Pinpoint the cell where the given text exists, returning its [X, Y] midpoint coordinate. 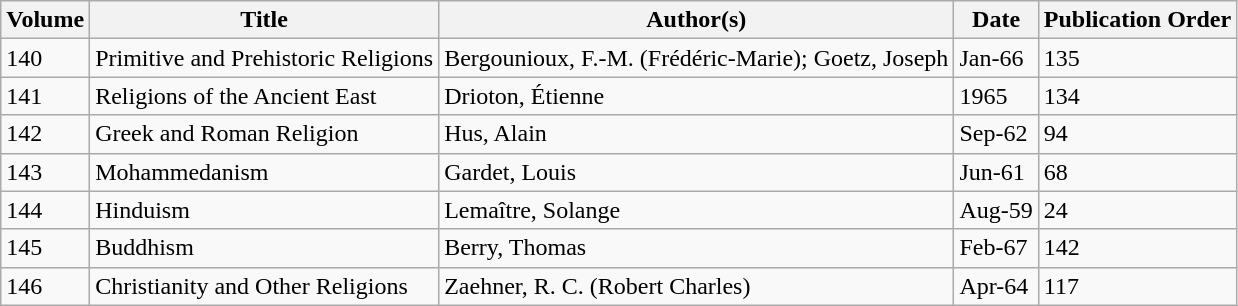
Volume [46, 20]
Hinduism [264, 210]
Drioton, Étienne [696, 96]
134 [1137, 96]
Feb-67 [996, 248]
Aug-59 [996, 210]
24 [1137, 210]
Bergounioux, F.-M. (Frédéric-Marie); Goetz, Joseph [696, 58]
141 [46, 96]
146 [46, 286]
94 [1137, 134]
117 [1137, 286]
Jun-61 [996, 172]
Buddhism [264, 248]
Jan-66 [996, 58]
Date [996, 20]
Author(s) [696, 20]
Religions of the Ancient East [264, 96]
Primitive and Prehistoric Religions [264, 58]
Gardet, Louis [696, 172]
Berry, Thomas [696, 248]
145 [46, 248]
140 [46, 58]
Publication Order [1137, 20]
Apr-64 [996, 286]
Christianity and Other Religions [264, 286]
143 [46, 172]
Greek and Roman Religion [264, 134]
Sep-62 [996, 134]
Zaehner, R. C. (Robert Charles) [696, 286]
1965 [996, 96]
68 [1137, 172]
Title [264, 20]
144 [46, 210]
Mohammedanism [264, 172]
135 [1137, 58]
Hus, Alain [696, 134]
Lemaître, Solange [696, 210]
